Capture the cell that displays the provided text and extract its (X, Y) central coordinate. 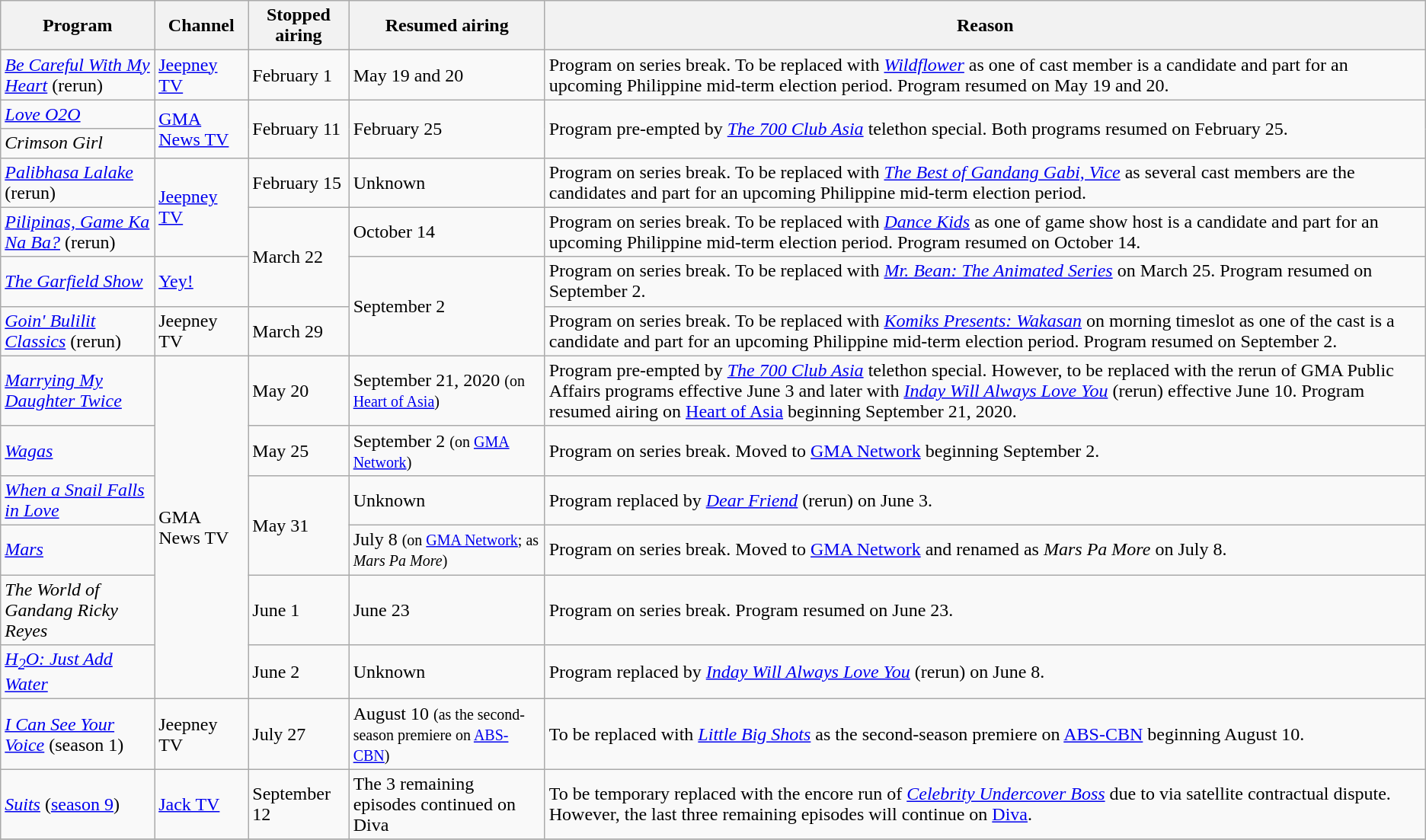
August 10 (as the second-season premiere on ABS-CBN) (446, 734)
September 2 (on GMA Network) (446, 451)
Palibhasa Lalake (rerun) (78, 183)
To be replaced with Little Big Shots as the second-season premiere on ABS-CBN beginning August 10. (985, 734)
Program (78, 26)
Program pre-empted by The 700 Club Asia telethon special. Both programs resumed on February 25. (985, 129)
September 12 (299, 804)
Channel (201, 26)
H2O: Just Add Water (78, 672)
March 29 (299, 331)
Mars (78, 550)
September 2 (446, 306)
Reason (985, 26)
The Garfield Show (78, 282)
Goin' Bulilit Classics (rerun) (78, 331)
February 1 (299, 75)
Jack TV (201, 804)
June 23 (446, 609)
Love O2O (78, 114)
March 22 (299, 257)
Suits (season 9) (78, 804)
The 3 remaining episodes continued on Diva (446, 804)
June 2 (299, 672)
May 20 (299, 391)
Be Careful With My Heart (rerun) (78, 75)
May 31 (299, 525)
I Can See Your Voice (season 1) (78, 734)
Resumed airing (446, 26)
Stopped airing (299, 26)
February 25 (446, 129)
May 25 (299, 451)
June 1 (299, 609)
Marrying My Daughter Twice (78, 391)
February 15 (299, 183)
September 21, 2020 (on Heart of Asia) (446, 391)
Program replaced by Dear Friend (rerun) on June 3. (985, 500)
February 11 (299, 129)
Program on series break. Program resumed on June 23. (985, 609)
May 19 and 20 (446, 75)
Program replaced by Inday Will Always Love You (rerun) on June 8. (985, 672)
October 14 (446, 232)
Program on series break. Moved to GMA Network beginning September 2. (985, 451)
July 8 (on GMA Network; as Mars Pa More) (446, 550)
Program on series break. Moved to GMA Network and renamed as Mars Pa More on July 8. (985, 550)
Pilipinas, Game Ka Na Ba? (rerun) (78, 232)
Wagas (78, 451)
Program on series break. To be replaced with Mr. Bean: The Animated Series on March 25. Program resumed on September 2. (985, 282)
When a Snail Falls in Love (78, 500)
July 27 (299, 734)
Crimson Girl (78, 143)
Yey! (201, 282)
The World of Gandang Ricky Reyes (78, 609)
